For the text-containing cell, return its midpoint in (x, y) coordinate format. 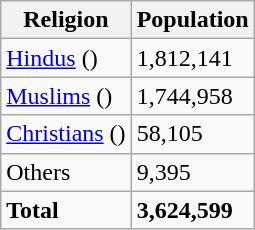
Hindus () (66, 58)
Total (66, 210)
Religion (66, 20)
58,105 (192, 134)
1,812,141 (192, 58)
9,395 (192, 172)
Others (66, 172)
1,744,958 (192, 96)
Christians () (66, 134)
3,624,599 (192, 210)
Muslims () (66, 96)
Population (192, 20)
